Determine the [x, y] coordinate at the center of the cell enclosing the given text.  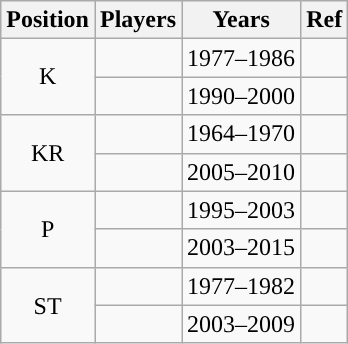
2003–2009 [242, 324]
Ref [324, 20]
2005–2010 [242, 172]
1995–2003 [242, 210]
1977–1986 [242, 58]
Position [48, 20]
KR [48, 153]
1964–1970 [242, 134]
1990–2000 [242, 96]
P [48, 229]
1977–1982 [242, 286]
Players [138, 20]
K [48, 77]
2003–2015 [242, 248]
ST [48, 305]
Years [242, 20]
